Search for the cell housing the specified text and yield its (x, y) center coordinate. 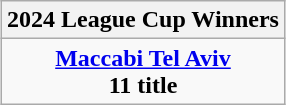
Maccabi Tel Aviv 11 title (144, 72)
2024 League Cup Winners (144, 20)
